Locate the cell with the specified text and output its (x, y) center coordinate. 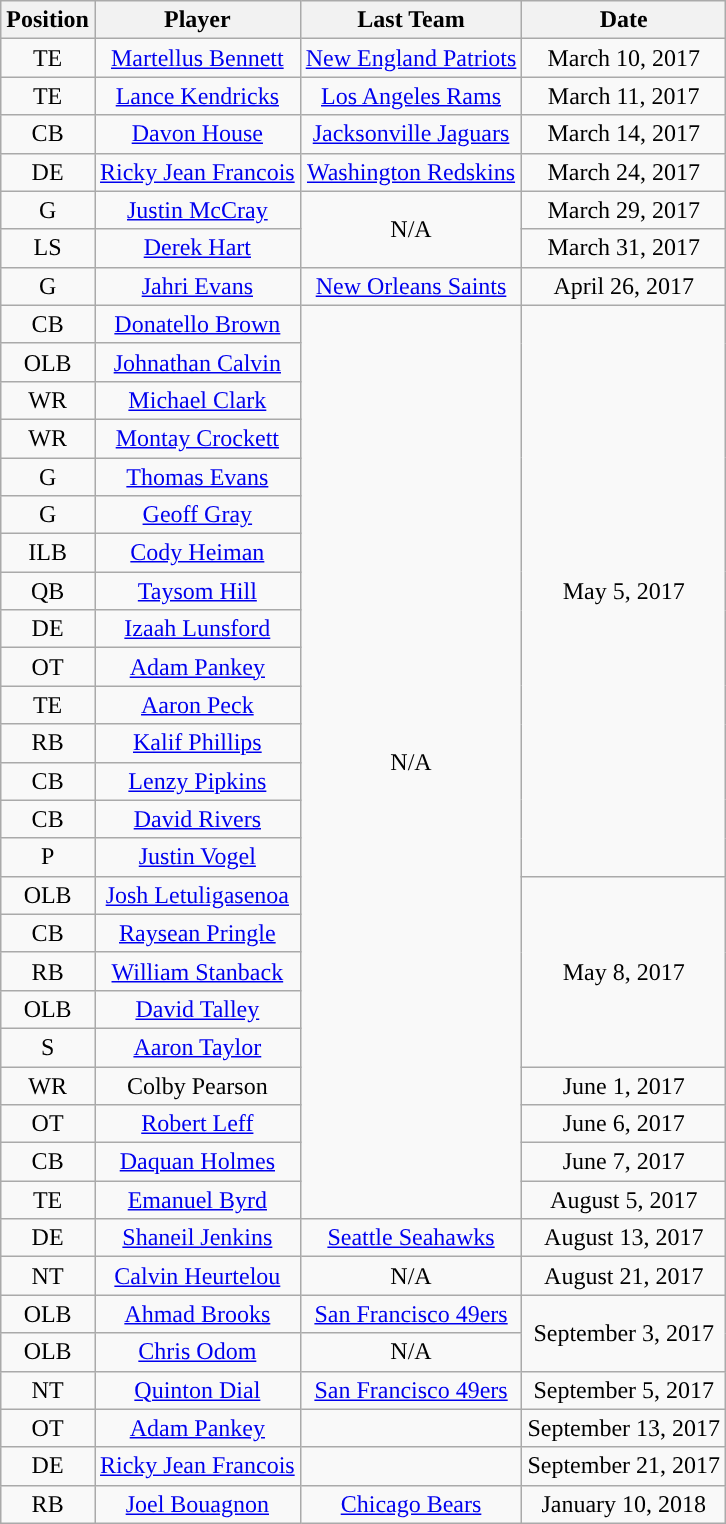
Martellus Bennett (197, 58)
Cody Heiman (197, 553)
Johnathan Calvin (197, 362)
Date (624, 20)
David Talley (197, 1009)
Joel Bouagnon (197, 1504)
Last Team (411, 20)
Emanuel Byrd (197, 1200)
Player (197, 20)
Josh Letuligasenoa (197, 895)
Raysean Pringle (197, 933)
September 5, 2017 (624, 1390)
New Orleans Saints (411, 286)
Geoff Gray (197, 515)
Chicago Bears (411, 1504)
March 14, 2017 (624, 134)
Daquan Holmes (197, 1162)
Colby Pearson (197, 1085)
Chris Odom (197, 1352)
September 21, 2017 (624, 1466)
New England Patriots (411, 58)
Montay Crockett (197, 438)
Seattle Seahawks (411, 1238)
Washington Redskins (411, 172)
Calvin Heurtelou (197, 1276)
Davon House (197, 134)
Lance Kendricks (197, 96)
Quinton Dial (197, 1390)
Jacksonville Jaguars (411, 134)
Justin McCray (197, 210)
Lenzy Pipkins (197, 781)
David Rivers (197, 819)
Shaneil Jenkins (197, 1238)
Los Angeles Rams (411, 96)
Donatello Brown (197, 324)
Thomas Evans (197, 477)
Izaah Lunsford (197, 629)
Ahmad Brooks (197, 1314)
August 5, 2017 (624, 1200)
Aaron Taylor (197, 1047)
August 21, 2017 (624, 1276)
September 3, 2017 (624, 1333)
LS (48, 248)
Derek Hart (197, 248)
Michael Clark (197, 400)
June 7, 2017 (624, 1162)
March 10, 2017 (624, 58)
April 26, 2017 (624, 286)
William Stanback (197, 971)
March 29, 2017 (624, 210)
Jahri Evans (197, 286)
QB (48, 591)
Taysom Hill (197, 591)
May 8, 2017 (624, 971)
June 1, 2017 (624, 1085)
August 13, 2017 (624, 1238)
March 31, 2017 (624, 248)
S (48, 1047)
March 11, 2017 (624, 96)
March 24, 2017 (624, 172)
January 10, 2018 (624, 1504)
Kalif Phillips (197, 743)
May 5, 2017 (624, 590)
Position (48, 20)
Aaron Peck (197, 705)
Justin Vogel (197, 857)
ILB (48, 553)
September 13, 2017 (624, 1428)
P (48, 857)
June 6, 2017 (624, 1124)
Robert Leff (197, 1124)
